Scan for the cell matching the given text and deliver its [X, Y] coordinate at center. 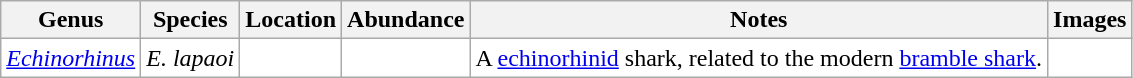
Location [291, 20]
Species [190, 20]
Abundance [406, 20]
Genus [71, 20]
Notes [759, 20]
Images [1090, 20]
A echinorhinid shark, related to the modern bramble shark. [759, 58]
Echinorhinus [71, 58]
E. lapaoi [190, 58]
